For the text-containing cell, return its midpoint in (x, y) coordinate format. 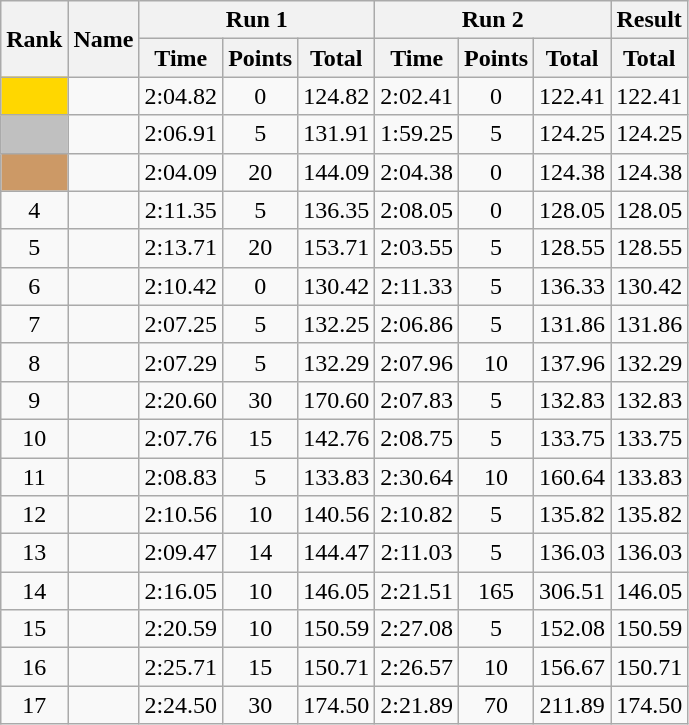
12 (34, 515)
2:08.05 (417, 210)
2:21.89 (417, 705)
2:24.50 (181, 705)
2:02.41 (417, 96)
Name (104, 39)
Run 2 (493, 20)
2:11.35 (181, 210)
1:59.25 (417, 134)
2:04.82 (181, 96)
2:11.03 (417, 553)
2:06.86 (417, 324)
Rank (34, 39)
2:26.57 (417, 667)
306.51 (572, 591)
11 (34, 477)
2:11.33 (417, 286)
16 (34, 667)
2:30.64 (417, 477)
8 (34, 362)
9 (34, 400)
152.08 (572, 629)
144.47 (336, 553)
153.71 (336, 248)
Run 1 (257, 20)
2:09.47 (181, 553)
137.96 (572, 362)
140.56 (336, 515)
2:13.71 (181, 248)
165 (496, 591)
2:07.25 (181, 324)
2:10.42 (181, 286)
156.67 (572, 667)
2:10.82 (417, 515)
2:07.83 (417, 400)
2:06.91 (181, 134)
2:20.60 (181, 400)
13 (34, 553)
2:04.09 (181, 172)
2:04.38 (417, 172)
2:16.05 (181, 591)
136.33 (572, 286)
2:07.76 (181, 438)
2:03.55 (417, 248)
17 (34, 705)
132.25 (336, 324)
170.60 (336, 400)
142.76 (336, 438)
136.35 (336, 210)
6 (34, 286)
2:20.59 (181, 629)
211.89 (572, 705)
2:08.83 (181, 477)
2:27.08 (417, 629)
144.09 (336, 172)
70 (496, 705)
2:08.75 (417, 438)
7 (34, 324)
2:25.71 (181, 667)
160.64 (572, 477)
2:10.56 (181, 515)
Result (650, 20)
4 (34, 210)
2:21.51 (417, 591)
124.82 (336, 96)
2:07.96 (417, 362)
131.91 (336, 134)
2:07.29 (181, 362)
